Provide the [x, y] coordinate of the cell's center where the given text is located.  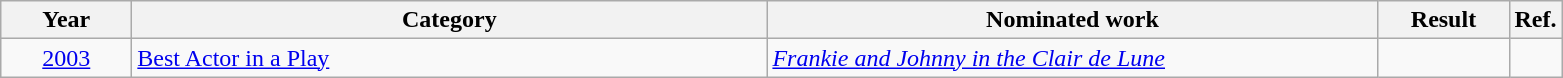
2003 [66, 58]
Result [1444, 20]
Ref. [1536, 20]
Nominated work [1072, 20]
Frankie and Johnny in the Clair de Lune [1072, 58]
Category [450, 20]
Year [66, 20]
Best Actor in a Play [450, 58]
